Return the (x, y) coordinate for the center point of the cell that contains the specified text.  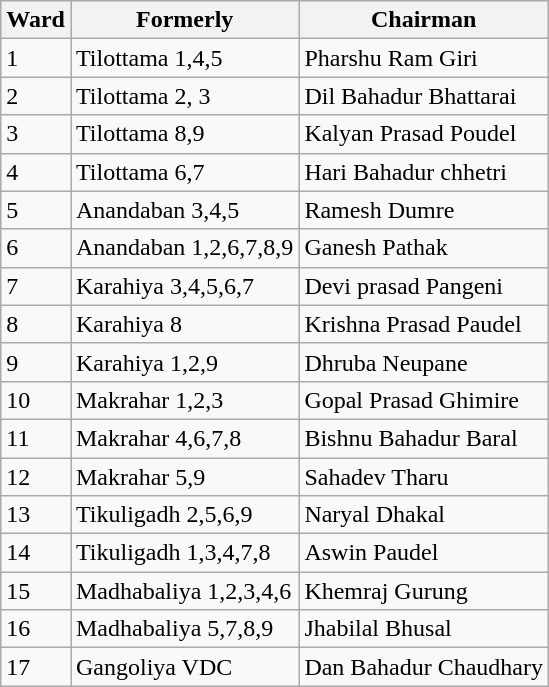
3 (36, 134)
Formerly (184, 20)
Anandaban 1,2,6,7,8,9 (184, 248)
5 (36, 210)
17 (36, 667)
Makrahar 4,6,7,8 (184, 438)
Dil Bahadur Bhattarai (424, 96)
Anandaban 3,4,5 (184, 210)
12 (36, 477)
Ward (36, 20)
16 (36, 629)
Kalyan Prasad Poudel (424, 134)
Jhabilal Bhusal (424, 629)
Hari Bahadur chhetri (424, 172)
Gangoliya VDC (184, 667)
Tikuligadh 1,3,4,7,8 (184, 553)
Aswin Paudel (424, 553)
Devi prasad Pangeni (424, 286)
Tilottama 6,7 (184, 172)
1 (36, 58)
Makrahar 1,2,3 (184, 400)
11 (36, 438)
Sahadev Tharu (424, 477)
14 (36, 553)
Ramesh Dumre (424, 210)
Karahiya 8 (184, 324)
Madhabaliya 5,7,8,9 (184, 629)
4 (36, 172)
Chairman (424, 20)
Tilottama 1,4,5 (184, 58)
13 (36, 515)
Karahiya 1,2,9 (184, 362)
Naryal Dhakal (424, 515)
2 (36, 96)
10 (36, 400)
Ganesh Pathak (424, 248)
Khemraj Gurung (424, 591)
Bishnu Bahadur Baral (424, 438)
Tikuligadh 2,5,6,9 (184, 515)
Dhruba Neupane (424, 362)
15 (36, 591)
Tilottama 8,9 (184, 134)
7 (36, 286)
Madhabaliya 1,2,3,4,6 (184, 591)
Karahiya 3,4,5,6,7 (184, 286)
6 (36, 248)
9 (36, 362)
Dan Bahadur Chaudhary (424, 667)
Tilottama 2, 3 (184, 96)
Krishna Prasad Paudel (424, 324)
Makrahar 5,9 (184, 477)
Pharshu Ram Giri (424, 58)
Gopal Prasad Ghimire (424, 400)
8 (36, 324)
